For the text-containing cell, return its midpoint in [x, y] coordinate format. 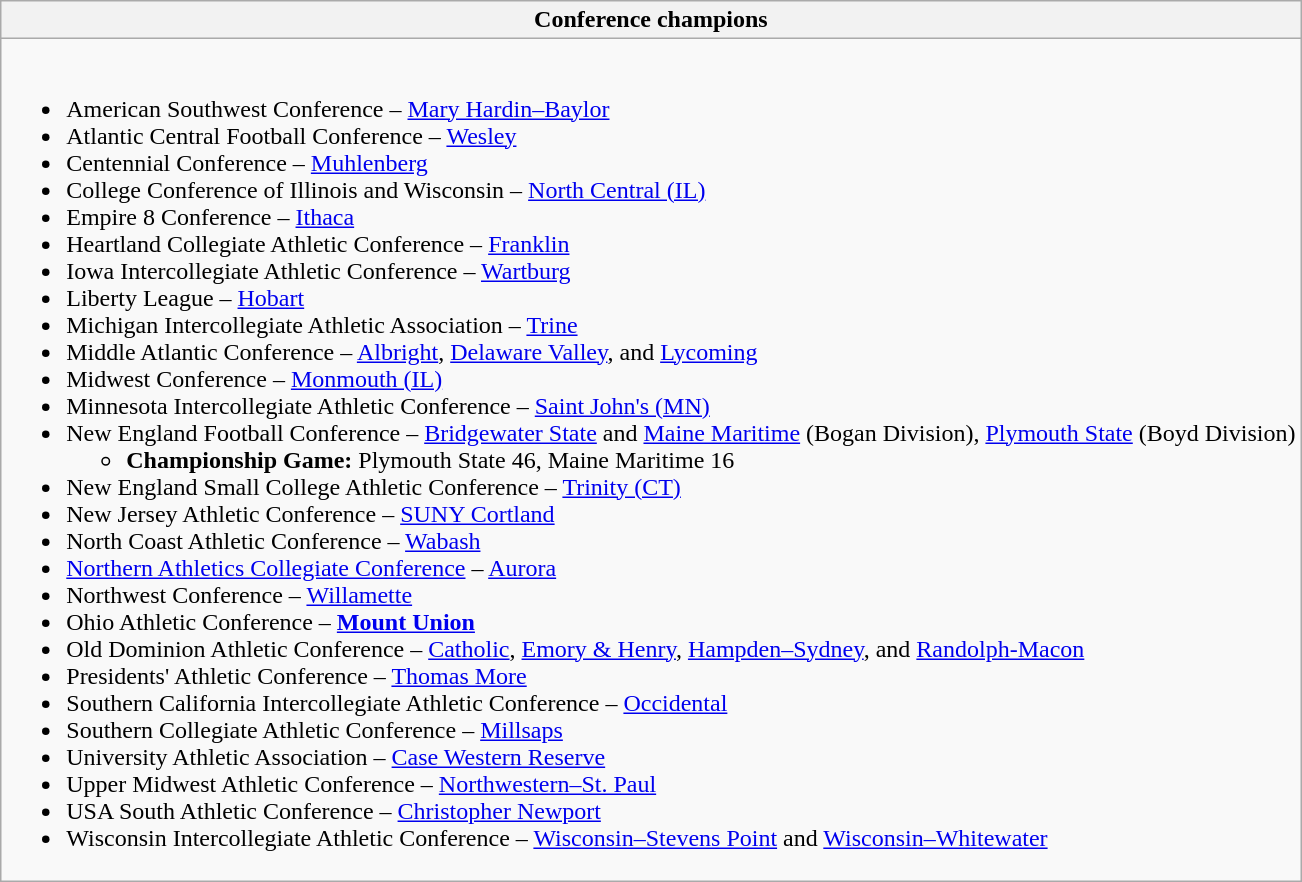
Conference champions [651, 20]
